Extract the [x, y] coordinate from the center of the cell holding the provided text.  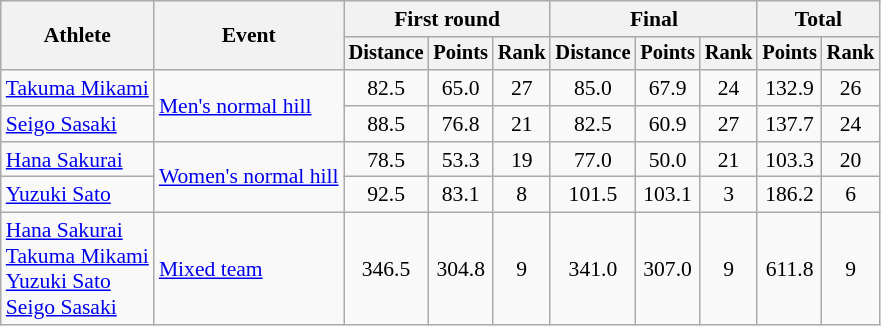
65.0 [460, 88]
304.8 [460, 269]
20 [851, 160]
Mixed team [249, 269]
76.8 [460, 124]
6 [851, 195]
92.5 [386, 195]
Takuma Mikami [78, 88]
Hana SakuraiTakuma MikamiYuzuki SatoSeigo Sasaki [78, 269]
103.3 [789, 160]
101.5 [592, 195]
Yuzuki Sato [78, 195]
611.8 [789, 269]
78.5 [386, 160]
132.9 [789, 88]
83.1 [460, 195]
88.5 [386, 124]
341.0 [592, 269]
19 [522, 160]
Hana Sakurai [78, 160]
137.7 [789, 124]
Final [654, 19]
186.2 [789, 195]
Athlete [78, 36]
60.9 [667, 124]
First round [448, 19]
67.9 [667, 88]
77.0 [592, 160]
26 [851, 88]
307.0 [667, 269]
346.5 [386, 269]
Event [249, 36]
Seigo Sasaki [78, 124]
Men's normal hill [249, 106]
85.0 [592, 88]
3 [729, 195]
103.1 [667, 195]
8 [522, 195]
50.0 [667, 160]
Women's normal hill [249, 178]
Total [818, 19]
53.3 [460, 160]
